Return [x, y] of the center of cell containing provided text 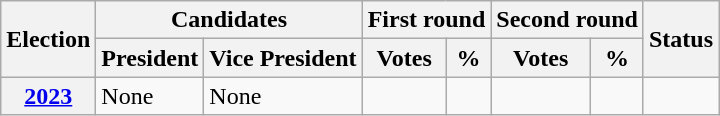
Vice President [283, 58]
First round [426, 20]
President [150, 58]
Second round [568, 20]
2023 [48, 96]
Status [680, 39]
Election [48, 39]
Candidates [229, 20]
